Scan for the cell matching the given text and deliver its [x, y] coordinate at center. 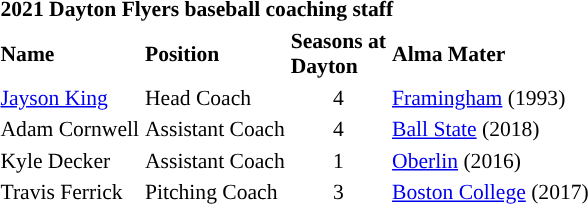
Seasons atDayton [338, 53]
Position [214, 53]
Head Coach [214, 98]
1 [338, 160]
